Locate the cell with the specified text and output its (X, Y) center coordinate. 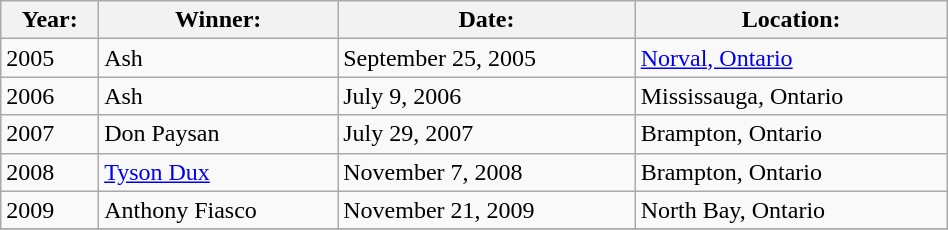
Mississauga, Ontario (791, 96)
Winner: (218, 20)
2009 (50, 210)
Tyson Dux (218, 172)
2007 (50, 134)
November 7, 2008 (486, 172)
2005 (50, 58)
Location: (791, 20)
September 25, 2005 (486, 58)
Norval, Ontario (791, 58)
Anthony Fiasco (218, 210)
North Bay, Ontario (791, 210)
July 9, 2006 (486, 96)
Don Paysan (218, 134)
Date: (486, 20)
July 29, 2007 (486, 134)
November 21, 2009 (486, 210)
2008 (50, 172)
2006 (50, 96)
Year: (50, 20)
